Scan for the cell matching the given text and deliver its [X, Y] coordinate at center. 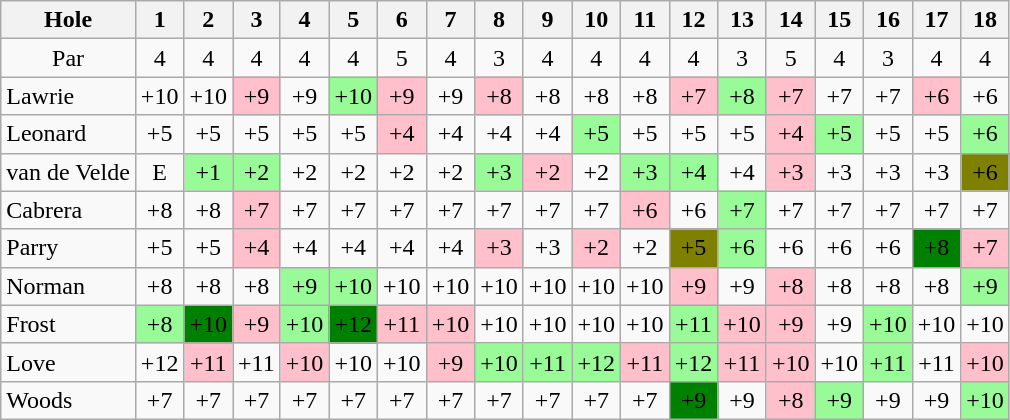
Norman [68, 286]
Love [68, 362]
van de Velde [68, 172]
Hole [68, 20]
12 [694, 20]
7 [450, 20]
15 [840, 20]
18 [986, 20]
9 [548, 20]
Frost [68, 324]
17 [936, 20]
+1 [208, 172]
11 [646, 20]
Lawrie [68, 96]
Woods [68, 400]
16 [888, 20]
6 [402, 20]
Par [68, 58]
14 [790, 20]
13 [742, 20]
Cabrera [68, 210]
1 [160, 20]
8 [500, 20]
10 [596, 20]
2 [208, 20]
E [160, 172]
Leonard [68, 134]
Parry [68, 248]
